Provide the (X, Y) coordinate of the cell's center where the given text is located.  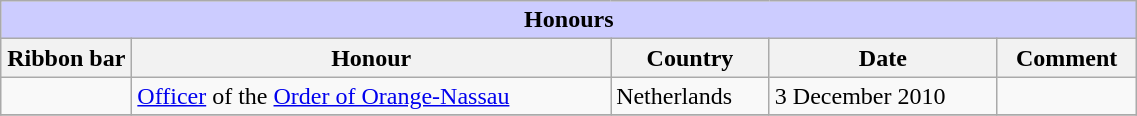
Honour (372, 58)
Ribbon bar (66, 58)
Netherlands (690, 96)
Officer of the Order of Orange-Nassau (372, 96)
Date (882, 58)
Country (690, 58)
Comment (1066, 58)
3 December 2010 (882, 96)
Honours (569, 20)
